Locate the cell with the specified text and output its [X, Y] center coordinate. 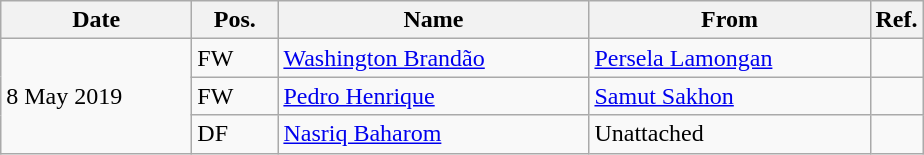
Persela Lamongan [730, 58]
Nasriq Baharom [434, 134]
Unattached [730, 134]
DF [235, 134]
Date [96, 20]
Pedro Henrique [434, 96]
8 May 2019 [96, 96]
Ref. [896, 20]
Pos. [235, 20]
From [730, 20]
Samut Sakhon [730, 96]
Name [434, 20]
Washington Brandão [434, 58]
